Scan for the cell matching the given text and deliver its (x, y) coordinate at center. 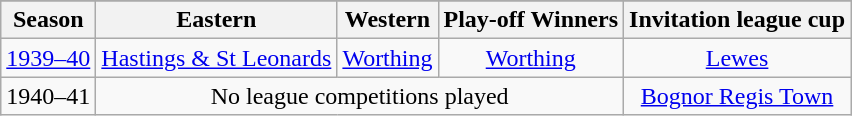
1940–41 (48, 96)
Eastern (216, 20)
Play-off Winners (531, 20)
1939–40 (48, 58)
Bognor Regis Town (738, 96)
Invitation league cup (738, 20)
Lewes (738, 58)
Hastings & St Leonards (216, 58)
Season (48, 20)
Western (388, 20)
No league competitions played (360, 96)
